Search for the cell housing the specified text and yield its [x, y] center coordinate. 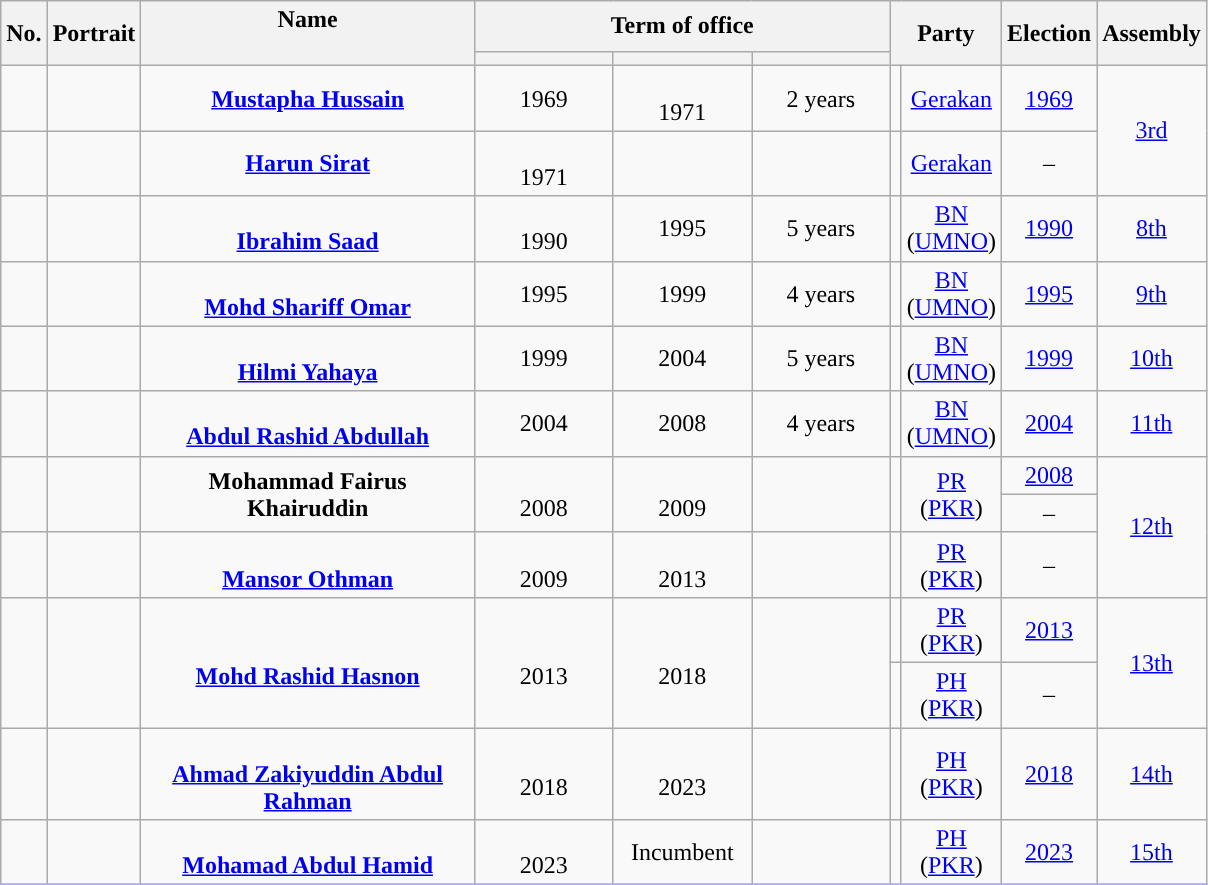
8th [1152, 228]
Mohd Rashid Hasnon [308, 662]
Harun Sirat [308, 164]
Mansor Othman [308, 564]
15th [1152, 852]
Term of office [682, 26]
Mohamad Abdul Hamid [308, 852]
Mustapha Hussain [308, 98]
Party [946, 34]
Portrait [94, 34]
Ibrahim Saad [308, 228]
Election [1050, 34]
14th [1152, 774]
Incumbent [682, 852]
11th [1152, 424]
No. [24, 34]
2 years [822, 98]
Assembly [1152, 34]
9th [1152, 294]
12th [1152, 526]
10th [1152, 358]
3rd [1152, 131]
Mohammad Fairus Khairuddin [308, 494]
13th [1152, 662]
Hilmi Yahaya [308, 358]
Abdul Rashid Abdullah [308, 424]
Mohd Shariff Omar [308, 294]
Ahmad Zakiyuddin Abdul Rahman [308, 774]
Name [308, 34]
